Detect which cell encompasses the target text, then output its [x, y] center coordinate. 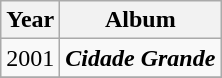
2001 [30, 58]
Year [30, 20]
Cidade Grande [140, 58]
Album [140, 20]
